Pinpoint the cell where the given text exists, returning its (X, Y) midpoint coordinate. 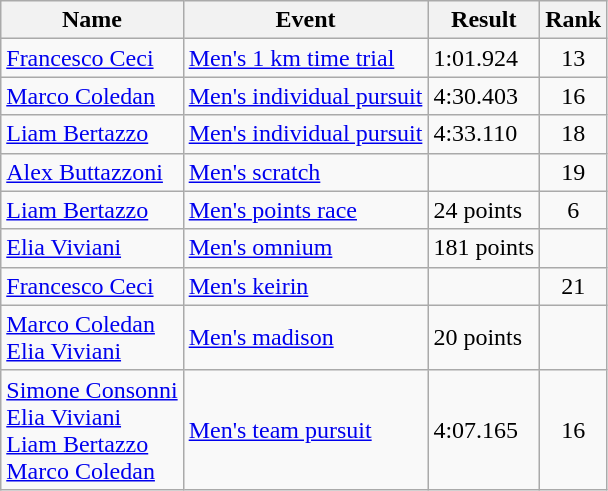
Result (484, 20)
Marco ColedanElia Viviani (92, 338)
Men's team pursuit (306, 430)
18 (574, 134)
1:01.924 (484, 58)
Simone ConsonniElia VivianiLiam BertazzoMarco Coledan (92, 430)
Rank (574, 20)
Marco Coledan (92, 96)
4:07.165 (484, 430)
Men's keirin (306, 286)
Event (306, 20)
13 (574, 58)
181 points (484, 248)
Men's points race (306, 210)
21 (574, 286)
Elia Viviani (92, 248)
Men's omnium (306, 248)
4:33.110 (484, 134)
Men's scratch (306, 172)
Men's 1 km time trial (306, 58)
24 points (484, 210)
4:30.403 (484, 96)
19 (574, 172)
6 (574, 210)
Men's madison (306, 338)
Alex Buttazzoni (92, 172)
20 points (484, 338)
Name (92, 20)
